For the text-containing cell, return its midpoint in (X, Y) coordinate format. 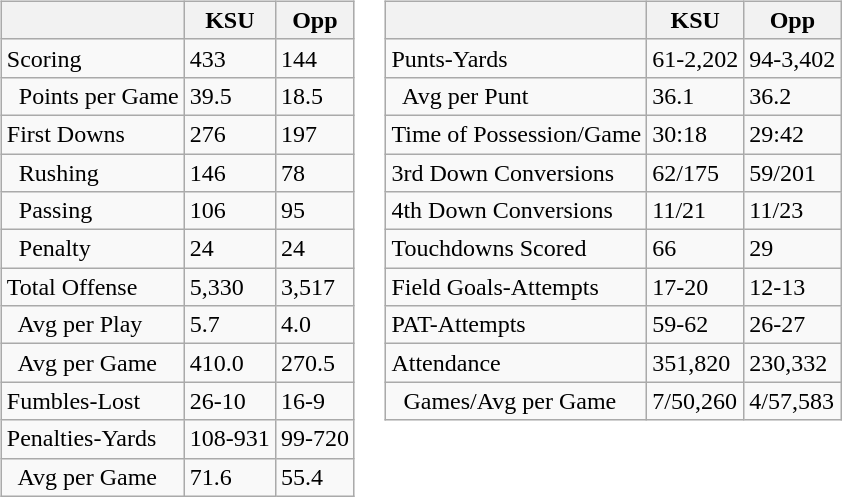
270.5 (314, 363)
94-3,402 (792, 58)
Rushing (92, 173)
Time of Possession/Game (516, 134)
99-720 (314, 439)
433 (230, 58)
26-10 (230, 401)
62/175 (696, 173)
Field Goals-Attempts (516, 287)
144 (314, 58)
Penalty (92, 249)
59/201 (792, 173)
61-2,202 (696, 58)
Touchdowns Scored (516, 249)
17-20 (696, 287)
351,820 (696, 363)
12-13 (792, 287)
11/23 (792, 211)
197 (314, 134)
95 (314, 211)
Games/Avg per Game (516, 401)
11/21 (696, 211)
59-62 (696, 325)
Total Offense (92, 287)
Avg per Play (92, 325)
Fumbles-Lost (92, 401)
108-931 (230, 439)
26-27 (792, 325)
55.4 (314, 477)
18.5 (314, 96)
276 (230, 134)
36.1 (696, 96)
5,330 (230, 287)
66 (696, 249)
Attendance (516, 363)
16-9 (314, 401)
146 (230, 173)
410.0 (230, 363)
Points per Game (92, 96)
106 (230, 211)
78 (314, 173)
Punts-Yards (516, 58)
Penalties-Yards (92, 439)
29:42 (792, 134)
29 (792, 249)
4.0 (314, 325)
3,517 (314, 287)
39.5 (230, 96)
First Downs (92, 134)
230,332 (792, 363)
36.2 (792, 96)
Scoring (92, 58)
5.7 (230, 325)
3rd Down Conversions (516, 173)
Avg per Punt (516, 96)
4th Down Conversions (516, 211)
4/57,583 (792, 401)
PAT-Attempts (516, 325)
30:18 (696, 134)
7/50,260 (696, 401)
71.6 (230, 477)
Passing (92, 211)
